Extract the (X, Y) coordinate from the center of the cell holding the provided text.  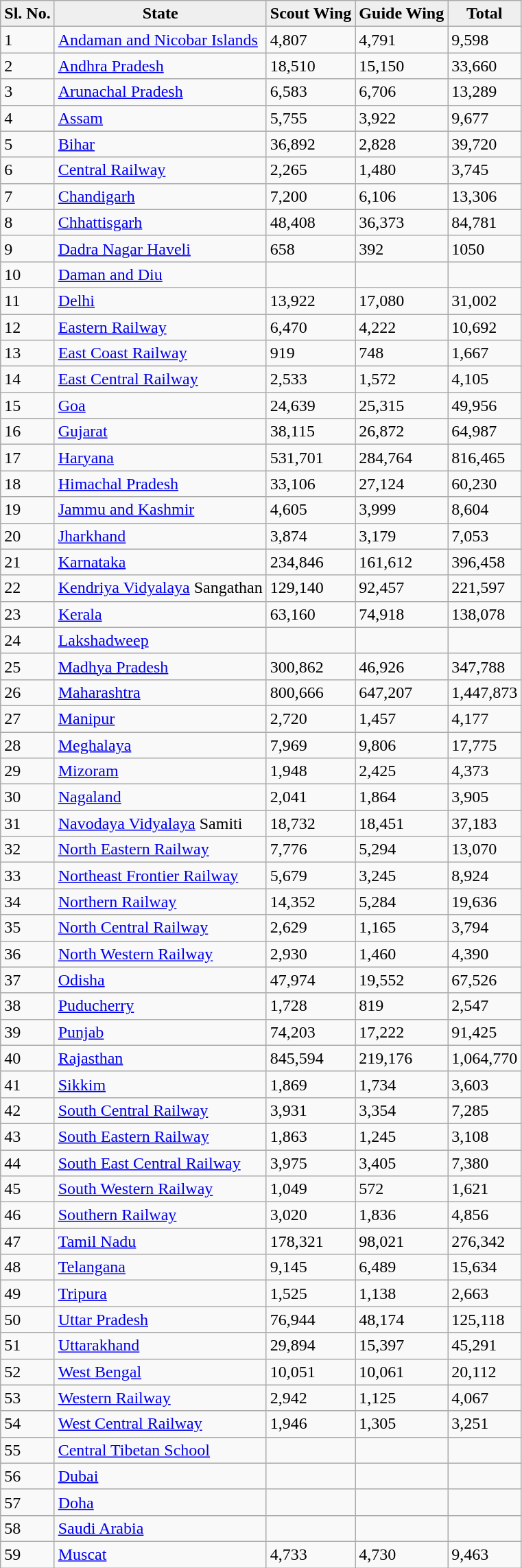
45,291 (484, 1346)
20,112 (484, 1372)
38 (27, 1006)
74,203 (311, 1032)
East Central Railway (161, 379)
647,207 (402, 692)
4,807 (311, 40)
10,061 (402, 1372)
4,177 (484, 718)
24 (27, 640)
South East Central Railway (161, 1163)
1,734 (402, 1084)
4 (27, 118)
24,639 (311, 406)
1,457 (402, 718)
800,666 (311, 692)
15,397 (402, 1346)
27 (27, 718)
4,105 (484, 379)
55 (27, 1450)
14,352 (311, 902)
34 (27, 902)
46,926 (402, 666)
4,730 (402, 1554)
6,706 (402, 92)
Meghalaya (161, 745)
36,373 (402, 222)
Sl. No. (27, 14)
North Central Railway (161, 928)
13,306 (484, 196)
18,732 (311, 823)
40 (27, 1058)
8,604 (484, 510)
1,836 (402, 1215)
7,969 (311, 745)
Haryana (161, 458)
16 (27, 432)
284,764 (402, 458)
819 (402, 1006)
572 (402, 1189)
11 (27, 301)
1,869 (311, 1084)
48,408 (311, 222)
18,510 (311, 66)
Dubai (161, 1476)
300,862 (311, 666)
4,856 (484, 1215)
Muscat (161, 1554)
4,373 (484, 771)
3,354 (402, 1110)
19 (27, 510)
31 (27, 823)
178,321 (311, 1241)
Jharkhand (161, 536)
1,305 (402, 1424)
26 (27, 692)
7,285 (484, 1110)
Assam (161, 118)
845,594 (311, 1058)
Goa (161, 406)
2,547 (484, 1006)
North Western Railway (161, 954)
3,922 (402, 118)
Saudi Arabia (161, 1528)
276,342 (484, 1241)
46 (27, 1215)
Mizoram (161, 771)
47,974 (311, 980)
6 (27, 170)
1,863 (311, 1136)
State (161, 14)
13 (27, 353)
6,489 (402, 1267)
15 (27, 406)
Arunachal Pradesh (161, 92)
2,629 (311, 928)
5,284 (402, 902)
30 (27, 797)
5,294 (402, 850)
Total (484, 14)
64,987 (484, 432)
9 (27, 248)
Nagaland (161, 797)
3,931 (311, 1110)
74,918 (402, 614)
98,021 (402, 1241)
23 (27, 614)
9,145 (311, 1267)
4,605 (311, 510)
3,794 (484, 928)
60,230 (484, 484)
56 (27, 1476)
2,265 (311, 170)
92,457 (402, 588)
234,846 (311, 562)
396,458 (484, 562)
54 (27, 1424)
347,788 (484, 666)
3,905 (484, 797)
39 (27, 1032)
Himachal Pradesh (161, 484)
10 (27, 274)
9,806 (402, 745)
49,956 (484, 406)
51 (27, 1346)
Eastern Railway (161, 327)
32 (27, 850)
Daman and Diu (161, 274)
Dadra Nagar Haveli (161, 248)
Uttarakhand (161, 1346)
Navodaya Vidyalaya Samiti (161, 823)
392 (402, 248)
Puducherry (161, 1006)
10,051 (311, 1372)
3,745 (484, 170)
91,425 (484, 1032)
1,946 (311, 1424)
Karnataka (161, 562)
1050 (484, 248)
1,525 (311, 1294)
7,380 (484, 1163)
13,070 (484, 850)
33 (27, 876)
8,924 (484, 876)
5 (27, 144)
84,781 (484, 222)
37 (27, 980)
658 (311, 248)
63,160 (311, 614)
1,125 (402, 1398)
3,245 (402, 876)
19,636 (484, 902)
3,405 (402, 1163)
27,124 (402, 484)
2,942 (311, 1398)
28 (27, 745)
2 (27, 66)
Lakshadweep (161, 640)
31,002 (484, 301)
5,679 (311, 876)
25,315 (402, 406)
2,425 (402, 771)
17,222 (402, 1032)
22 (27, 588)
1,165 (402, 928)
12 (27, 327)
East Coast Railway (161, 353)
Odisha (161, 980)
45 (27, 1189)
Doha (161, 1502)
3,975 (311, 1163)
125,118 (484, 1320)
1,572 (402, 379)
48,174 (402, 1320)
57 (27, 1502)
33,660 (484, 66)
1,948 (311, 771)
8 (27, 222)
18,451 (402, 823)
29,894 (311, 1346)
50 (27, 1320)
Chhattisgarh (161, 222)
Andaman and Nicobar Islands (161, 40)
1,064,770 (484, 1058)
1,667 (484, 353)
1,621 (484, 1189)
20 (27, 536)
19,552 (402, 980)
Rajasthan (161, 1058)
531,701 (311, 458)
7 (27, 196)
26,872 (402, 432)
South Central Railway (161, 1110)
13,922 (311, 301)
Central Railway (161, 170)
Central Tibetan School (161, 1450)
Maharashtra (161, 692)
14 (27, 379)
3,251 (484, 1424)
21 (27, 562)
6,470 (311, 327)
4,791 (402, 40)
36,892 (311, 144)
43 (27, 1136)
1,864 (402, 797)
44 (27, 1163)
1,480 (402, 170)
47 (27, 1241)
Guide Wing (402, 14)
18 (27, 484)
1,460 (402, 954)
Northeast Frontier Railway (161, 876)
2,663 (484, 1294)
3 (27, 92)
West Central Railway (161, 1424)
748 (402, 353)
41 (27, 1084)
West Bengal (161, 1372)
Punjab (161, 1032)
5,755 (311, 118)
39,720 (484, 144)
2,720 (311, 718)
59 (27, 1554)
2,533 (311, 379)
129,140 (311, 588)
42 (27, 1110)
2,930 (311, 954)
Manipur (161, 718)
58 (27, 1528)
Kerala (161, 614)
36 (27, 954)
Scout Wing (311, 14)
Western Railway (161, 1398)
52 (27, 1372)
North Eastern Railway (161, 850)
816,465 (484, 458)
1,245 (402, 1136)
Gujarat (161, 432)
Tripura (161, 1294)
53 (27, 1398)
1,728 (311, 1006)
67,526 (484, 980)
Andhra Pradesh (161, 66)
49 (27, 1294)
48 (27, 1267)
221,597 (484, 588)
33,106 (311, 484)
35 (27, 928)
3,020 (311, 1215)
7,200 (311, 196)
South Western Railway (161, 1189)
219,176 (402, 1058)
1 (27, 40)
7,053 (484, 536)
38,115 (311, 432)
3,179 (402, 536)
6,583 (311, 92)
161,612 (402, 562)
Southern Railway (161, 1215)
25 (27, 666)
29 (27, 771)
4,222 (402, 327)
4,067 (484, 1398)
17 (27, 458)
4,390 (484, 954)
10,692 (484, 327)
17,080 (402, 301)
2,828 (402, 144)
13,289 (484, 92)
Tamil Nadu (161, 1241)
138,078 (484, 614)
Kendriya Vidyalaya Sangathan (161, 588)
17,775 (484, 745)
3,108 (484, 1136)
Chandigarh (161, 196)
Bihar (161, 144)
1,049 (311, 1189)
Sikkim (161, 1084)
15,150 (402, 66)
919 (311, 353)
Uttar Pradesh (161, 1320)
9,677 (484, 118)
Delhi (161, 301)
Telangana (161, 1267)
South Eastern Railway (161, 1136)
Northern Railway (161, 902)
1,447,873 (484, 692)
76,944 (311, 1320)
Madhya Pradesh (161, 666)
7,776 (311, 850)
1,138 (402, 1294)
3,874 (311, 536)
37,183 (484, 823)
3,999 (402, 510)
Jammu and Kashmir (161, 510)
4,733 (311, 1554)
9,463 (484, 1554)
6,106 (402, 196)
9,598 (484, 40)
15,634 (484, 1267)
2,041 (311, 797)
3,603 (484, 1084)
